Find where the given text appears and provide that cell's center as (X, Y) coordinate. 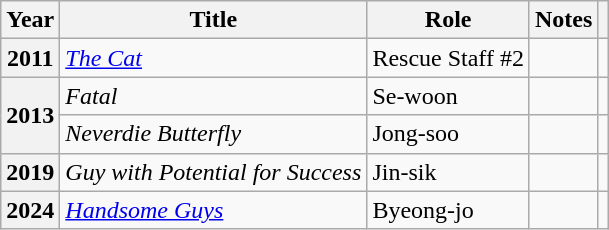
The Cat (214, 58)
Role (448, 20)
Handsome Guys (214, 210)
Neverdie Butterfly (214, 134)
Title (214, 20)
Notes (563, 20)
Se-woon (448, 96)
Byeong-jo (448, 210)
Jin-sik (448, 172)
2024 (30, 210)
Year (30, 20)
Rescue Staff #2 (448, 58)
Fatal (214, 96)
Guy with Potential for Success (214, 172)
2011 (30, 58)
2013 (30, 115)
Jong-soo (448, 134)
2019 (30, 172)
